Scan for the cell matching the given text and deliver its (x, y) coordinate at center. 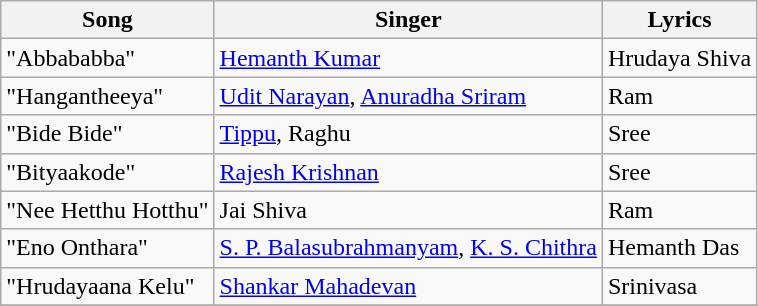
Singer (408, 20)
Srinivasa (679, 286)
Hrudaya Shiva (679, 58)
"Hrudayaana Kelu" (108, 286)
Hemanth Das (679, 248)
"Abbababba" (108, 58)
Rajesh Krishnan (408, 172)
"Bide Bide" (108, 134)
"Nee Hetthu Hotthu" (108, 210)
Hemanth Kumar (408, 58)
Lyrics (679, 20)
Song (108, 20)
"Bityaakode" (108, 172)
"Hangantheeya" (108, 96)
Tippu, Raghu (408, 134)
Shankar Mahadevan (408, 286)
Udit Narayan, Anuradha Sriram (408, 96)
"Eno Onthara" (108, 248)
Jai Shiva (408, 210)
S. P. Balasubrahmanyam, K. S. Chithra (408, 248)
